From the cell containing the given text, extract its center point as [x, y] coordinate. 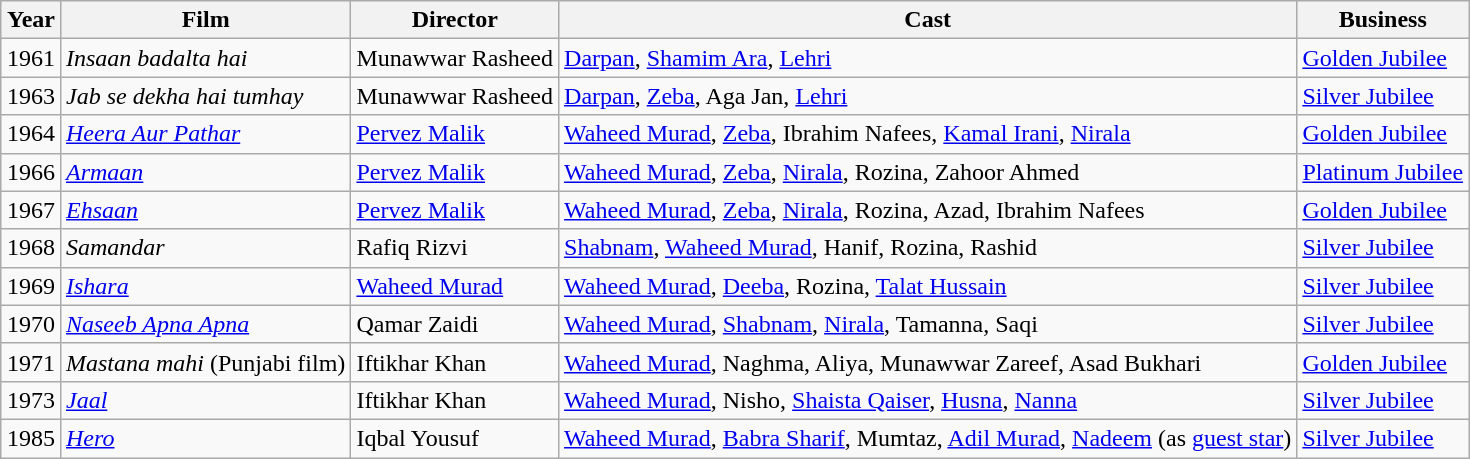
Waheed Murad, Deeba, Rozina, Talat Hussain [928, 286]
Waheed Murad, Zeba, Ibrahim Nafees, Kamal Irani, Nirala [928, 134]
Cast [928, 20]
Ehsaan [205, 210]
Samandar [205, 248]
Platinum Jubilee [1383, 172]
Hero [205, 438]
Shabnam, Waheed Murad, Hanif, Rozina, Rashid [928, 248]
1964 [30, 134]
1967 [30, 210]
Ishara [205, 286]
Naseeb Apna Apna [205, 324]
1966 [30, 172]
Mastana mahi (Punjabi film) [205, 362]
Qamar Zaidi [455, 324]
1985 [30, 438]
Rafiq Rizvi [455, 248]
1973 [30, 400]
Darpan, Zeba, Aga Jan, Lehri [928, 96]
Director [455, 20]
Year [30, 20]
Darpan, Shamim Ara, Lehri [928, 58]
Waheed Murad, Zeba, Nirala, Rozina, Azad, Ibrahim Nafees [928, 210]
Film [205, 20]
1963 [30, 96]
Iqbal Yousuf [455, 438]
Jab se dekha hai tumhay [205, 96]
Waheed Murad, Naghma, Aliya, Munawwar Zareef, Asad Bukhari [928, 362]
1971 [30, 362]
Heera Aur Pathar [205, 134]
Waheed Murad, Shabnam, Nirala, Tamanna, Saqi [928, 324]
Insaan badalta hai [205, 58]
Waheed Murad, Babra Sharif, Mumtaz, Adil Murad, Nadeem (as guest star) [928, 438]
1961 [30, 58]
Jaal [205, 400]
Armaan [205, 172]
Waheed Murad, Zeba, Nirala, Rozina, Zahoor Ahmed [928, 172]
1969 [30, 286]
Waheed Murad, Nisho, Shaista Qaiser, Husna, Nanna [928, 400]
Business [1383, 20]
Waheed Murad [455, 286]
1970 [30, 324]
1968 [30, 248]
